Determine the (X, Y) coordinate at the center of the cell enclosing the given text.  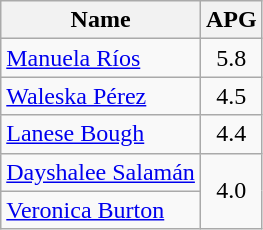
Manuela Ríos (101, 58)
4.5 (231, 96)
Lanese Bough (101, 134)
4.4 (231, 134)
Name (101, 20)
Veronica Burton (101, 210)
4.0 (231, 191)
5.8 (231, 58)
APG (231, 20)
Waleska Pérez (101, 96)
Dayshalee Salamán (101, 172)
